Determine the [x, y] coordinate at the center of the cell enclosing the given text.  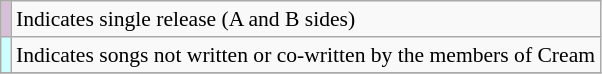
Indicates single release (A and B sides) [306, 19]
Indicates songs not written or co-written by the members of Cream [306, 55]
